Return [x, y] of the center of cell containing provided text 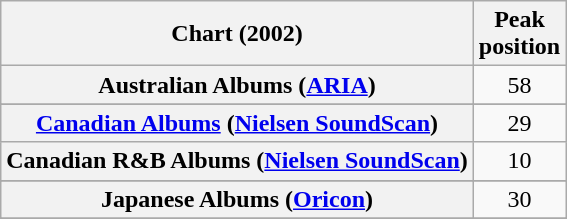
58 [519, 85]
Canadian Albums (Nielsen SoundScan) [238, 123]
Japanese Albums (Oricon) [238, 199]
Canadian R&B Albums (Nielsen SoundScan) [238, 161]
30 [519, 199]
Peakposition [519, 34]
Australian Albums (ARIA) [238, 85]
Chart (2002) [238, 34]
10 [519, 161]
29 [519, 123]
